Determine the (X, Y) coordinate at the center of the cell enclosing the given text.  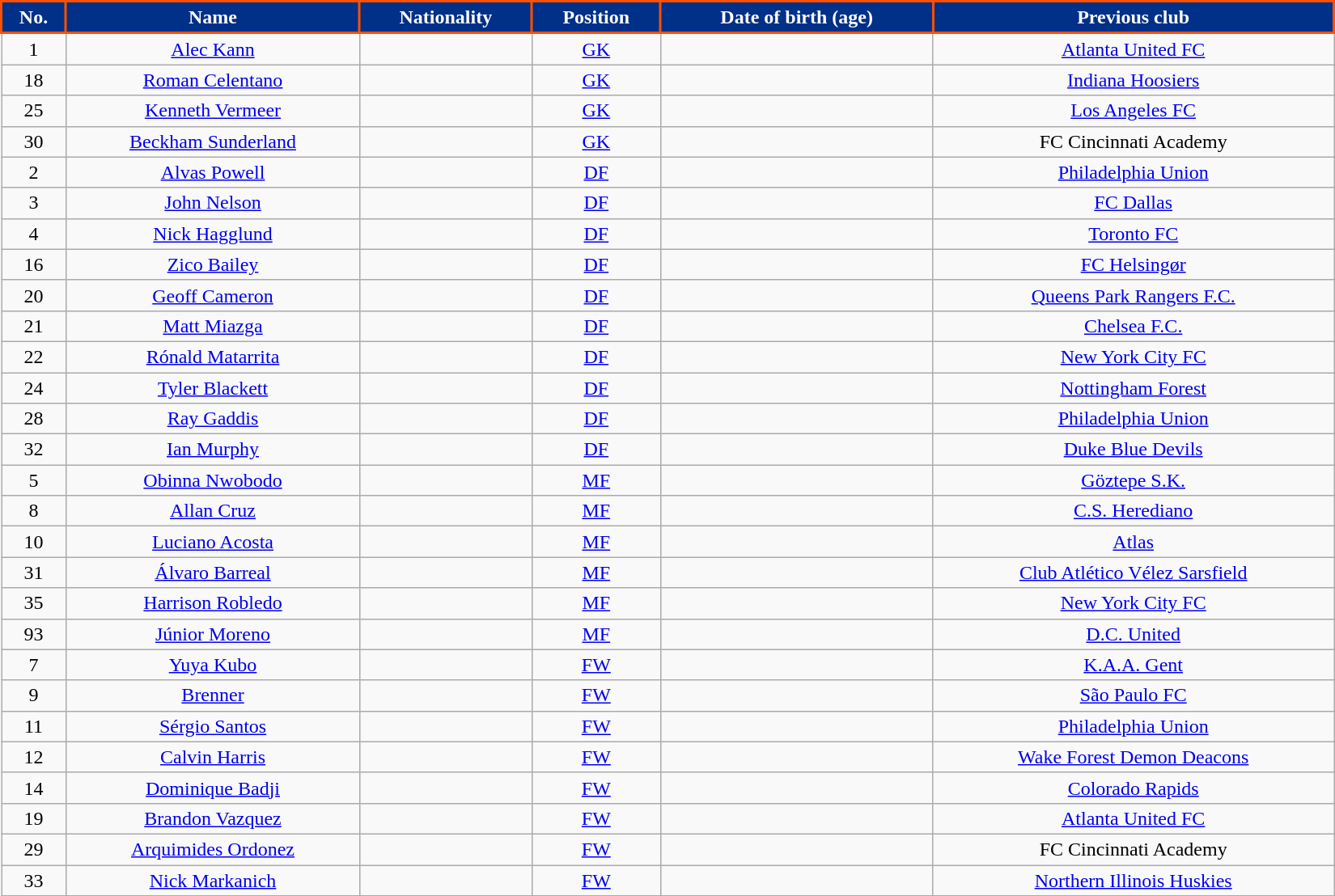
3 (34, 203)
24 (34, 387)
Position (595, 18)
Álvaro Barreal (214, 573)
Calvin Harris (214, 757)
Chelsea F.C. (1134, 326)
9 (34, 695)
Arquimides Ordonez (214, 849)
2 (34, 172)
Los Angeles FC (1134, 111)
29 (34, 849)
Harrison Robledo (214, 603)
16 (34, 264)
Queens Park Rangers F.C. (1134, 295)
Indiana Hoosiers (1134, 80)
Alvas Powell (214, 172)
Brenner (214, 695)
1 (34, 49)
31 (34, 573)
Atlas (1134, 542)
14 (34, 788)
33 (34, 881)
32 (34, 450)
4 (34, 234)
Ray Gaddis (214, 419)
Nationality (445, 18)
Roman Celentano (214, 80)
C.S. Herediano (1134, 511)
Tyler Blackett (214, 387)
K.A.A. Gent (1134, 665)
Nick Markanich (214, 881)
12 (34, 757)
Luciano Acosta (214, 542)
Zico Bailey (214, 264)
20 (34, 295)
Wake Forest Demon Deacons (1134, 757)
Sérgio Santos (214, 726)
Göztepe S.K. (1134, 480)
Colorado Rapids (1134, 788)
Toronto FC (1134, 234)
Date of birth (age) (796, 18)
21 (34, 326)
Yuya Kubo (214, 665)
30 (34, 142)
Club Atlético Vélez Sarsfield (1134, 573)
Brandon Vazquez (214, 818)
Nottingham Forest (1134, 387)
7 (34, 665)
Dominique Badji (214, 788)
5 (34, 480)
Matt Miazga (214, 326)
Ian Murphy (214, 450)
Júnior Moreno (214, 634)
Beckham Sunderland (214, 142)
Northern Illinois Huskies (1134, 881)
18 (34, 80)
10 (34, 542)
22 (34, 357)
8 (34, 511)
93 (34, 634)
No. (34, 18)
John Nelson (214, 203)
D.C. United (1134, 634)
Kenneth Vermeer (214, 111)
Alec Kann (214, 49)
São Paulo FC (1134, 695)
Previous club (1134, 18)
35 (34, 603)
Obinna Nwobodo (214, 480)
FC Helsingør (1134, 264)
25 (34, 111)
Rónald Matarrita (214, 357)
19 (34, 818)
FC Dallas (1134, 203)
Duke Blue Devils (1134, 450)
Name (214, 18)
11 (34, 726)
Geoff Cameron (214, 295)
Allan Cruz (214, 511)
28 (34, 419)
Nick Hagglund (214, 234)
